From the cell containing the given text, extract its center point as [x, y] coordinate. 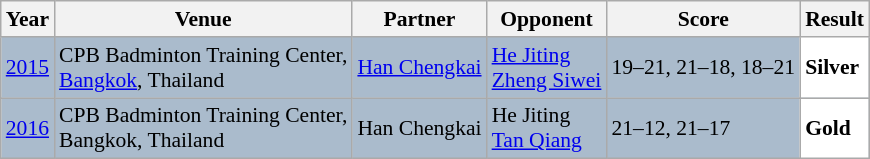
Silver [834, 68]
2015 [28, 68]
He Jiting Zheng Siwei [547, 68]
Year [28, 19]
Opponent [547, 19]
Gold [834, 128]
Partner [419, 19]
Score [703, 19]
He Jiting Tan Qiang [547, 128]
19–21, 21–18, 18–21 [703, 68]
21–12, 21–17 [703, 128]
Venue [203, 19]
Result [834, 19]
2016 [28, 128]
